Pinpoint the cell where the given text exists, returning its [X, Y] midpoint coordinate. 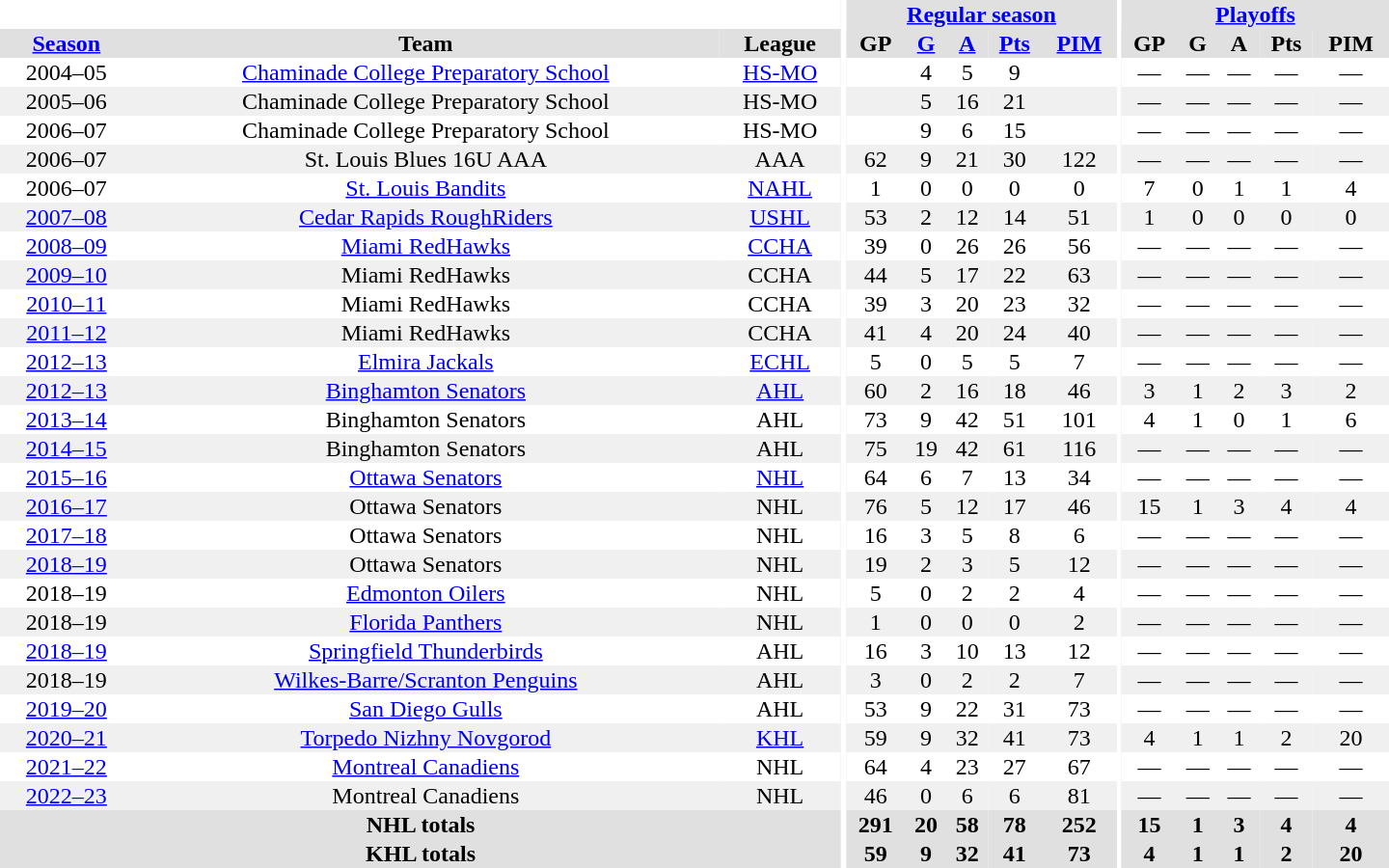
40 [1078, 333]
252 [1078, 825]
Florida Panthers [426, 622]
2017–18 [67, 535]
Edmonton Oilers [426, 593]
61 [1015, 448]
60 [876, 391]
2005–06 [67, 101]
Regular season [982, 14]
56 [1078, 246]
2016–17 [67, 506]
2015–16 [67, 477]
2022–23 [67, 796]
League [779, 43]
2020–21 [67, 738]
34 [1078, 477]
San Diego Gulls [426, 709]
St. Louis Blues 16U AAA [426, 159]
USHL [779, 217]
Team [426, 43]
NAHL [779, 188]
67 [1078, 767]
27 [1015, 767]
8 [1015, 535]
44 [876, 275]
18 [1015, 391]
Torpedo Nizhny Novgorod [426, 738]
2009–10 [67, 275]
30 [1015, 159]
KHL totals [421, 854]
122 [1078, 159]
31 [1015, 709]
Wilkes-Barre/Scranton Penguins [426, 680]
63 [1078, 275]
2021–22 [67, 767]
ECHL [779, 362]
78 [1015, 825]
KHL [779, 738]
2007–08 [67, 217]
Elmira Jackals [426, 362]
2004–05 [67, 72]
75 [876, 448]
St. Louis Bandits [426, 188]
Playoffs [1256, 14]
62 [876, 159]
10 [967, 651]
2011–12 [67, 333]
24 [1015, 333]
Season [67, 43]
2019–20 [67, 709]
116 [1078, 448]
2008–09 [67, 246]
Springfield Thunderbirds [426, 651]
2013–14 [67, 420]
101 [1078, 420]
76 [876, 506]
81 [1078, 796]
291 [876, 825]
58 [967, 825]
AAA [779, 159]
2014–15 [67, 448]
Cedar Rapids RoughRiders [426, 217]
2010–11 [67, 304]
14 [1015, 217]
NHL totals [421, 825]
